Capture the cell that displays the provided text and extract its [x, y] central coordinate. 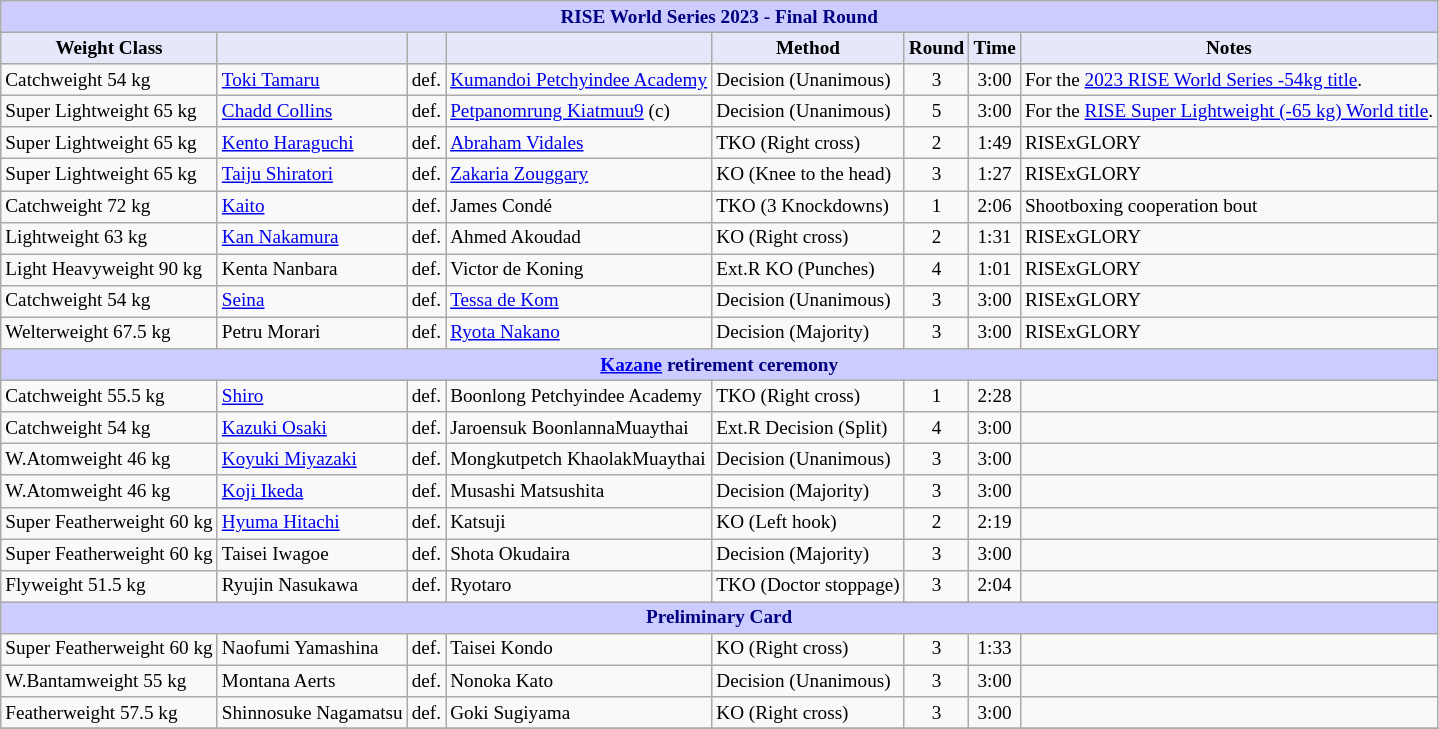
Taisei Iwagoe [312, 554]
Koji Ikeda [312, 491]
James Condé [579, 206]
Zakaria Zouggary [579, 175]
Naofumi Yamashina [312, 649]
Ryotaro [579, 586]
Shota Okudaira [579, 554]
5 [936, 111]
KO (Knee to the head) [808, 175]
For the RISE Super Lightweight (-65 kg) World title. [1228, 111]
1:01 [994, 270]
Taiju Shiratori [312, 175]
1:49 [994, 143]
Jaroensuk BoonlannaMuaythai [579, 428]
Musashi Matsushita [579, 491]
For the 2023 RISE World Series -54kg title. [1228, 80]
Kan Nakamura [312, 238]
2:19 [994, 523]
Goki Sugiyama [579, 713]
Catchweight 72 kg [110, 206]
1:31 [994, 238]
Toki Tamaru [312, 80]
Ext.R KO (Punches) [808, 270]
Shinnosuke Nagamatsu [312, 713]
2:28 [994, 396]
Victor de Koning [579, 270]
Petpanomrung Kiatmuu9 (c) [579, 111]
Petru Morari [312, 333]
TKO (Doctor stoppage) [808, 586]
RISE World Series 2023 - Final Round [720, 17]
Ryota Nakano [579, 333]
Mongkutpetch KhaolakMuaythai [579, 460]
Kaito [312, 206]
Preliminary Card [720, 618]
Shootboxing cooperation bout [1228, 206]
Notes [1228, 48]
Featherweight 57.5 kg [110, 713]
Flyweight 51.5 kg [110, 586]
Ahmed Akoudad [579, 238]
Weight Class [110, 48]
Abraham Vidales [579, 143]
Shiro [312, 396]
Welterweight 67.5 kg [110, 333]
Katsuji [579, 523]
Round [936, 48]
Nonoka Kato [579, 681]
Hyuma Hitachi [312, 523]
Seina [312, 301]
Catchweight 55.5 kg [110, 396]
W.Bantamweight 55 kg [110, 681]
Ryujin Nasukawa [312, 586]
TKO (3 Knockdowns) [808, 206]
2:04 [994, 586]
Boonlong Petchyindee Academy [579, 396]
2:06 [994, 206]
Kazane retirement ceremony [720, 365]
Time [994, 48]
Kenta Nanbara [312, 270]
1:27 [994, 175]
1:33 [994, 649]
Kazuki Osaki [312, 428]
Chadd Collins [312, 111]
KO (Left hook) [808, 523]
Lightweight 63 kg [110, 238]
Method [808, 48]
Kento Haraguchi [312, 143]
Tessa de Kom [579, 301]
Kumandoi Petchyindee Academy [579, 80]
Koyuki Miyazaki [312, 460]
Ext.R Decision (Split) [808, 428]
Light Heavyweight 90 kg [110, 270]
Montana Aerts [312, 681]
Taisei Kondo [579, 649]
